Pinpoint the cell where the given text exists, returning its [x, y] midpoint coordinate. 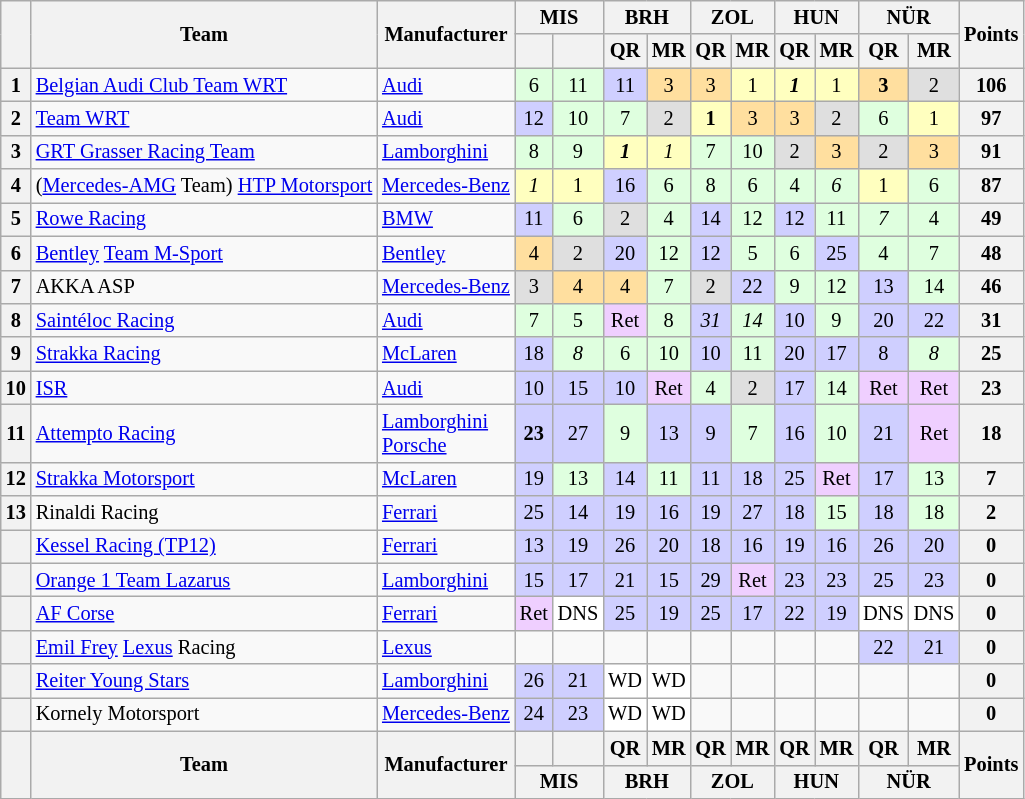
Attempto Racing [204, 433]
Orange 1 Team Lazarus [204, 580]
Lexus [446, 647]
Belgian Audi Club Team WRT [204, 85]
49 [991, 219]
(Mercedes-AMG Team) HTP Motorsport [204, 186]
91 [991, 152]
AF Corse [204, 613]
Strakka Motorsport [204, 479]
48 [991, 253]
97 [991, 118]
Bentley Team M-Sport [204, 253]
Kessel Racing (TP12) [204, 546]
Strakka Racing [204, 354]
87 [991, 186]
AKKA ASP [204, 287]
Emil Frey Lexus Racing [204, 647]
Rowe Racing [204, 219]
Rinaldi Racing [204, 513]
46 [991, 287]
29 [710, 580]
Team WRT [204, 118]
24 [534, 714]
Saintéloc Racing [204, 320]
Bentley [446, 253]
Reiter Young Stars [204, 681]
LamborghiniPorsche [446, 433]
ISR [204, 388]
Kornely Motorsport [204, 714]
106 [991, 85]
BMW [446, 219]
GRT Grasser Racing Team [204, 152]
